Capture the cell that displays the provided text and extract its (X, Y) central coordinate. 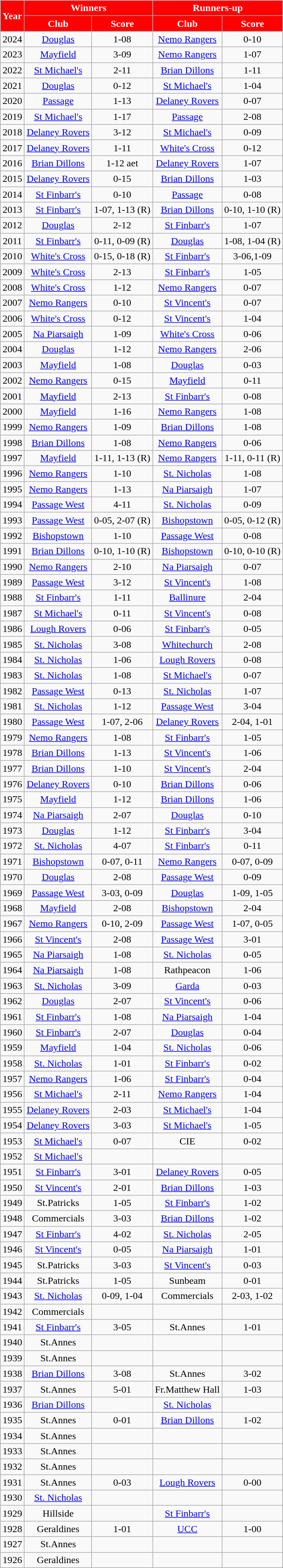
0-10, 2-09 (123, 923)
0-07, 0-09 (252, 861)
CIE (187, 1141)
2005 (12, 334)
1962 (12, 1001)
1948 (12, 1219)
1930 (12, 1498)
2-04, 1-01 (252, 722)
1992 (12, 536)
1957 (12, 1079)
1971 (12, 861)
1963 (12, 986)
1937 (12, 1389)
0-15, 0-18 (R) (123, 256)
Ballinure (187, 598)
2021 (12, 86)
0-05, 0-12 (R) (252, 520)
Sunbeam (187, 1281)
2-03 (123, 1110)
Whitechurch (187, 644)
1950 (12, 1188)
1973 (12, 830)
0-13 (123, 691)
1-07, 2-06 (123, 722)
3-03, 0-09 (123, 892)
1938 (12, 1374)
1986 (12, 629)
1953 (12, 1141)
1960 (12, 1032)
1979 (12, 738)
1980 (12, 722)
1954 (12, 1125)
1936 (12, 1405)
2-06 (252, 349)
0-11, 0-09 (R) (123, 241)
2020 (12, 101)
1970 (12, 877)
0-07, 0-11 (123, 861)
1955 (12, 1110)
Winners (89, 8)
2-05 (252, 1234)
1949 (12, 1203)
1951 (12, 1172)
1933 (12, 1451)
1965 (12, 955)
2007 (12, 303)
1-00 (252, 1529)
1967 (12, 923)
1969 (12, 892)
0-00 (252, 1482)
3-02 (252, 1374)
2014 (12, 194)
2010 (12, 256)
1939 (12, 1358)
2-03, 1-02 (252, 1296)
1968 (12, 908)
2012 (12, 225)
1-07, 0-05 (252, 923)
1927 (12, 1544)
Runners-up (218, 8)
4-11 (123, 505)
1943 (12, 1296)
Fr.Matthew Hall (187, 1389)
4-02 (123, 1234)
1998 (12, 442)
1972 (12, 846)
1981 (12, 707)
0-09, 1-04 (123, 1296)
1935 (12, 1420)
2006 (12, 318)
1947 (12, 1234)
1977 (12, 769)
1999 (12, 427)
2001 (12, 396)
Hillside (58, 1513)
1964 (12, 970)
1-09, 1-05 (252, 892)
4-07 (123, 846)
1975 (12, 799)
1944 (12, 1281)
1985 (12, 644)
2-10 (123, 567)
1926 (12, 1560)
1982 (12, 691)
Garda (187, 986)
1987 (12, 613)
2018 (12, 132)
2023 (12, 55)
1997 (12, 458)
1958 (12, 1063)
UCC (187, 1529)
1932 (12, 1467)
1945 (12, 1265)
2019 (12, 117)
1929 (12, 1513)
1974 (12, 815)
2017 (12, 148)
1995 (12, 489)
2-12 (123, 225)
1942 (12, 1312)
2-01 (123, 1188)
2013 (12, 210)
1940 (12, 1343)
1990 (12, 567)
1-07, 1-13 (R) (123, 210)
1928 (12, 1529)
2024 (12, 39)
1941 (12, 1327)
2016 (12, 163)
1959 (12, 1048)
1-08, 1-04 (R) (252, 241)
2009 (12, 272)
1946 (12, 1250)
2011 (12, 241)
1978 (12, 753)
Year (12, 16)
2008 (12, 287)
1956 (12, 1094)
1-12 aet (123, 163)
1984 (12, 660)
1996 (12, 474)
1-17 (123, 117)
1976 (12, 784)
1952 (12, 1156)
1934 (12, 1435)
2002 (12, 380)
1-16 (123, 411)
3-06,1-09 (252, 256)
2015 (12, 179)
2004 (12, 349)
1989 (12, 582)
Rathpeacon (187, 970)
1961 (12, 1017)
1991 (12, 551)
1983 (12, 675)
5-01 (123, 1389)
0-05, 2-07 (R) (123, 520)
0-10, 0-10 (R) (252, 551)
1988 (12, 598)
1931 (12, 1482)
2022 (12, 70)
1966 (12, 939)
1994 (12, 505)
1-11, 0-11 (R) (252, 458)
2003 (12, 365)
3-05 (123, 1327)
1-11, 1-13 (R) (123, 458)
1993 (12, 520)
2000 (12, 411)
